Return [x, y] of the center of cell containing provided text 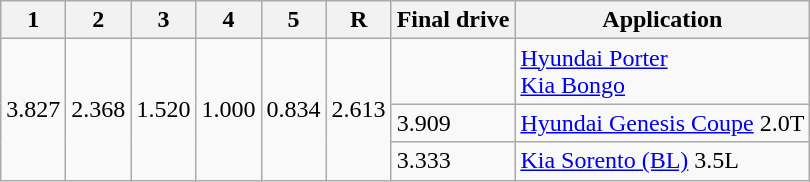
2 [98, 20]
4 [228, 20]
5 [294, 20]
Kia Sorento (BL) 3.5L [662, 161]
3 [164, 20]
Final drive [453, 20]
1.520 [164, 110]
0.834 [294, 110]
3.909 [453, 123]
3.333 [453, 161]
Application [662, 20]
3.827 [34, 110]
1 [34, 20]
1.000 [228, 110]
R [358, 20]
Hyundai Genesis Coupe 2.0T [662, 123]
2.368 [98, 110]
2.613 [358, 110]
Hyundai PorterKia Bongo [662, 72]
